Determine the (x, y) coordinate at the center of the cell enclosing the given text.  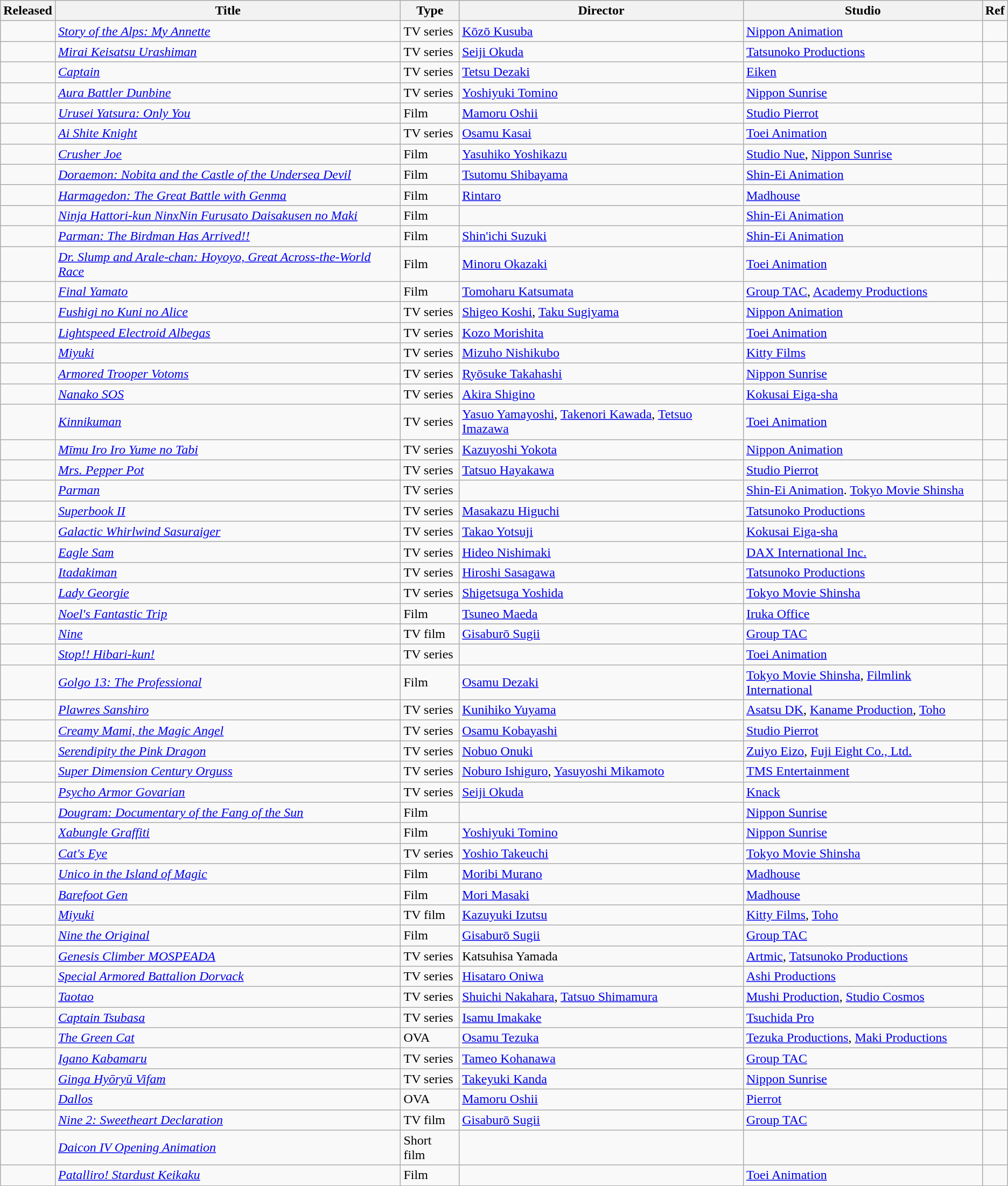
Shigetsuga Yoshida (601, 593)
Minoru Okazaki (601, 264)
Nanako SOS (227, 394)
Mīmu Iro Iro Yume no Tabi (227, 450)
Serendipity the Pink Dragon (227, 751)
Xabungle Graffiti (227, 833)
Shin'ichi Suzuki (601, 236)
Kazuyoshi Yokota (601, 450)
Kōzō Kusuba (601, 31)
Hisataro Oniwa (601, 977)
Tezuka Productions, Maki Productions (863, 1038)
Ref (995, 11)
Tsuchida Pro (863, 1017)
Doraemon: Nobita and the Castle of the Undersea Devil (227, 174)
Nine 2: Sweetheart Declaration (227, 1120)
Kitty Films (863, 353)
Aura Battler Dunbine (227, 93)
Ashi Productions (863, 977)
Type (430, 11)
Kunihiko Yuyama (601, 710)
Studio Nue, Nippon Sunrise (863, 154)
Harmagedon: The Great Battle with Genma (227, 195)
Osamu Kobayashi (601, 731)
Igano Kabamaru (227, 1058)
DAX International Inc. (863, 552)
Fushigi no Kuni no Alice (227, 312)
Dallos (227, 1099)
Final Yamato (227, 292)
Pierrot (863, 1099)
Story of the Alps: My Annette (227, 31)
Superbook II (227, 511)
Hideo Nishimaki (601, 552)
Group TAC, Academy Productions (863, 292)
Shin-Ei Animation. Tokyo Movie Shinsha (863, 490)
Osamu Tezuka (601, 1038)
Knack (863, 792)
Kitty Films, Toho (863, 915)
Itadakiman (227, 572)
Hiroshi Sasagawa (601, 572)
Daicon IV Opening Animation (227, 1148)
Lady Georgie (227, 593)
Akira Shigino (601, 394)
Kazuyuki Izutsu (601, 915)
Tatsuo Hayakawa (601, 470)
Tokyo Movie Shinsha, Filmlink International (863, 683)
Osamu Kasai (601, 134)
Genesis Climber MOSPEADA (227, 956)
Asatsu DK, Kaname Production, Toho (863, 710)
Tetsu Dezaki (601, 72)
Studio (863, 11)
Taotao (227, 997)
Eagle Sam (227, 552)
Tsuneo Maeda (601, 613)
Yasuhiko Yoshikazu (601, 154)
Short film (430, 1148)
Shuichi Nakahara, Tatsuo Shimamura (601, 997)
Captain Tsubasa (227, 1017)
TMS Entertainment (863, 771)
Armored Trooper Votoms (227, 374)
Urusei Yatsura: Only You (227, 113)
Tsutomu Shibayama (601, 174)
Galactic Whirlwind Sasuraiger (227, 531)
Psycho Armor Govarian (227, 792)
Super Dimension Century Orguss (227, 771)
Masakazu Higuchi (601, 511)
Parman (227, 490)
Lightspeed Electroid Albegas (227, 333)
Yoshio Takeuchi (601, 853)
Patalliro! Stardust Keikaku (227, 1175)
Golgo 13: The Professional (227, 683)
Released (28, 11)
Dr. Slump and Arale-chan: Hoyoyo, Great Across-the-World Race (227, 264)
Iruka Office (863, 613)
Kinnikuman (227, 422)
Barefoot Gen (227, 894)
Unico in the Island of Magic (227, 874)
Ryōsuke Takahashi (601, 374)
Plawres Sanshiro (227, 710)
Director (601, 11)
Title (227, 11)
Special Armored Battalion Dorvack (227, 977)
Mirai Keisatsu Urashiman (227, 52)
The Green Cat (227, 1038)
Nobuo Onuki (601, 751)
Creamy Mami, the Magic Angel (227, 731)
Shigeo Koshi, Taku Sugiyama (601, 312)
Isamu Imakake (601, 1017)
Noburo Ishiguro, Yasuyoshi Mikamoto (601, 771)
Mrs. Pepper Pot (227, 470)
Kozo Morishita (601, 333)
Osamu Dezaki (601, 683)
Nine the Original (227, 935)
Stop!! Hibari-kun! (227, 655)
Nine (227, 634)
Mushi Production, Studio Cosmos (863, 997)
Katsuhisa Yamada (601, 956)
Ninja Hattori-kun NinxNin Furusato Daisakusen no Maki (227, 215)
Yasuo Yamayoshi, Takenori Kawada, Tetsuo Imazawa (601, 422)
Tameo Kohanawa (601, 1058)
Moribi Murano (601, 874)
Artmic, Tatsunoko Productions (863, 956)
Crusher Joe (227, 154)
Noel's Fantastic Trip (227, 613)
Dougram: Documentary of the Fang of the Sun (227, 812)
Ai Shite Knight (227, 134)
Takao Yotsuji (601, 531)
Ginga Hyōryū Vifam (227, 1079)
Mizuho Nishikubo (601, 353)
Mori Masaki (601, 894)
Zuiyo Eizo, Fuji Eight Co., Ltd. (863, 751)
Rintaro (601, 195)
Takeyuki Kanda (601, 1079)
Captain (227, 72)
Tomoharu Katsumata (601, 292)
Parman: The Birdman Has Arrived!! (227, 236)
Cat's Eye (227, 853)
Eiken (863, 72)
